Identify which cell holds the provided text, then report its [X, Y] central coordinate. 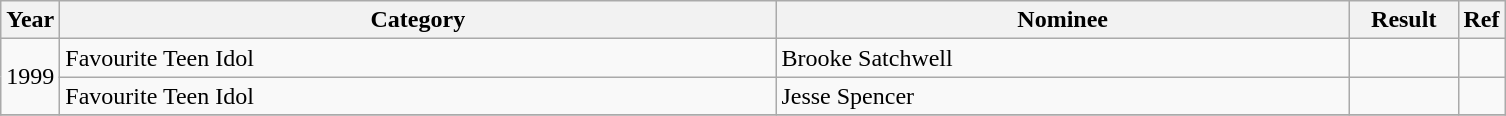
Jesse Spencer [1063, 96]
Category [418, 20]
1999 [30, 77]
Nominee [1063, 20]
Brooke Satchwell [1063, 58]
Ref [1482, 20]
Result [1404, 20]
Year [30, 20]
